Return the (x, y) coordinate for the center point of the cell that contains the specified text.  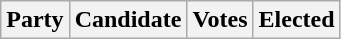
Party (35, 20)
Elected (296, 20)
Votes (220, 20)
Candidate (128, 20)
